Locate the cell with the specified text and output its [x, y] center coordinate. 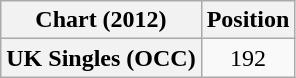
Position [248, 20]
192 [248, 58]
Chart (2012) [101, 20]
UK Singles (OCC) [101, 58]
